Provide the [X, Y] coordinate of the cell's center where the given text is located.  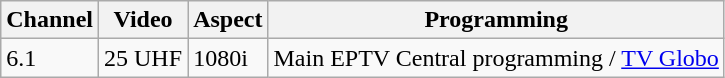
6.1 [50, 58]
Video [144, 20]
25 UHF [144, 58]
Programming [496, 20]
1080i [228, 58]
Aspect [228, 20]
Channel [50, 20]
Main EPTV Central programming / TV Globo [496, 58]
